Identify which cell holds the provided text, then report its (X, Y) central coordinate. 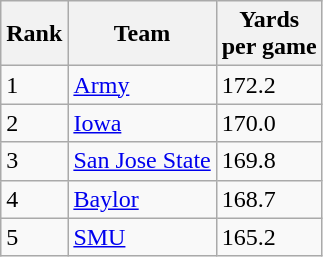
Baylor (142, 199)
4 (34, 199)
170.0 (269, 123)
Team (142, 34)
Army (142, 85)
SMU (142, 237)
5 (34, 237)
172.2 (269, 85)
1 (34, 85)
San Jose State (142, 161)
168.7 (269, 199)
165.2 (269, 237)
3 (34, 161)
Iowa (142, 123)
169.8 (269, 161)
2 (34, 123)
Rank (34, 34)
Yardsper game (269, 34)
